Search for the cell housing the specified text and yield its [x, y] center coordinate. 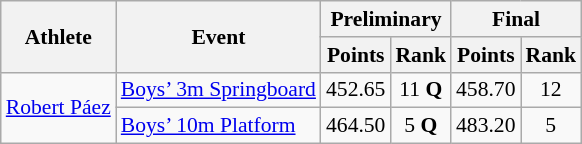
Preliminary [386, 19]
Event [218, 36]
5 Q [420, 126]
464.50 [356, 126]
Robert Páez [58, 108]
458.70 [486, 90]
11 Q [420, 90]
452.65 [356, 90]
Final [516, 19]
483.20 [486, 126]
Boys’ 3m Springboard [218, 90]
12 [550, 90]
5 [550, 126]
Boys’ 10m Platform [218, 126]
Athlete [58, 36]
